Output the (x, y) coordinate of the center of the cell containing the given text.  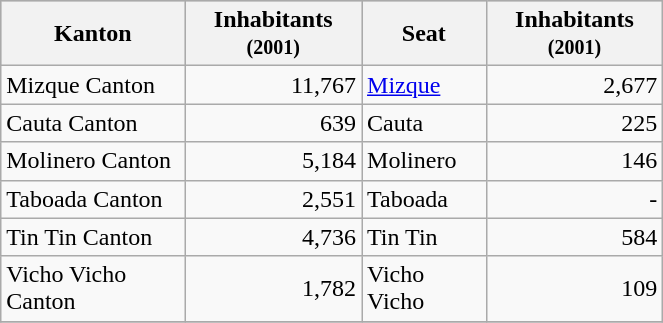
Tin Tin (424, 237)
Molinero Canton (93, 161)
225 (574, 123)
Taboada Canton (93, 199)
11,767 (274, 85)
Tin Tin Canton (93, 237)
2,677 (574, 85)
Kanton (93, 34)
Mizque Canton (93, 85)
584 (574, 237)
Cauta (424, 123)
- (574, 199)
4,736 (274, 237)
639 (274, 123)
Molinero (424, 161)
109 (574, 288)
Seat (424, 34)
Mizque (424, 85)
2,551 (274, 199)
146 (574, 161)
Taboada (424, 199)
Vicho Vicho (424, 288)
5,184 (274, 161)
Cauta Canton (93, 123)
1,782 (274, 288)
Vicho Vicho Canton (93, 288)
